Locate the cell with the specified text and output its (X, Y) center coordinate. 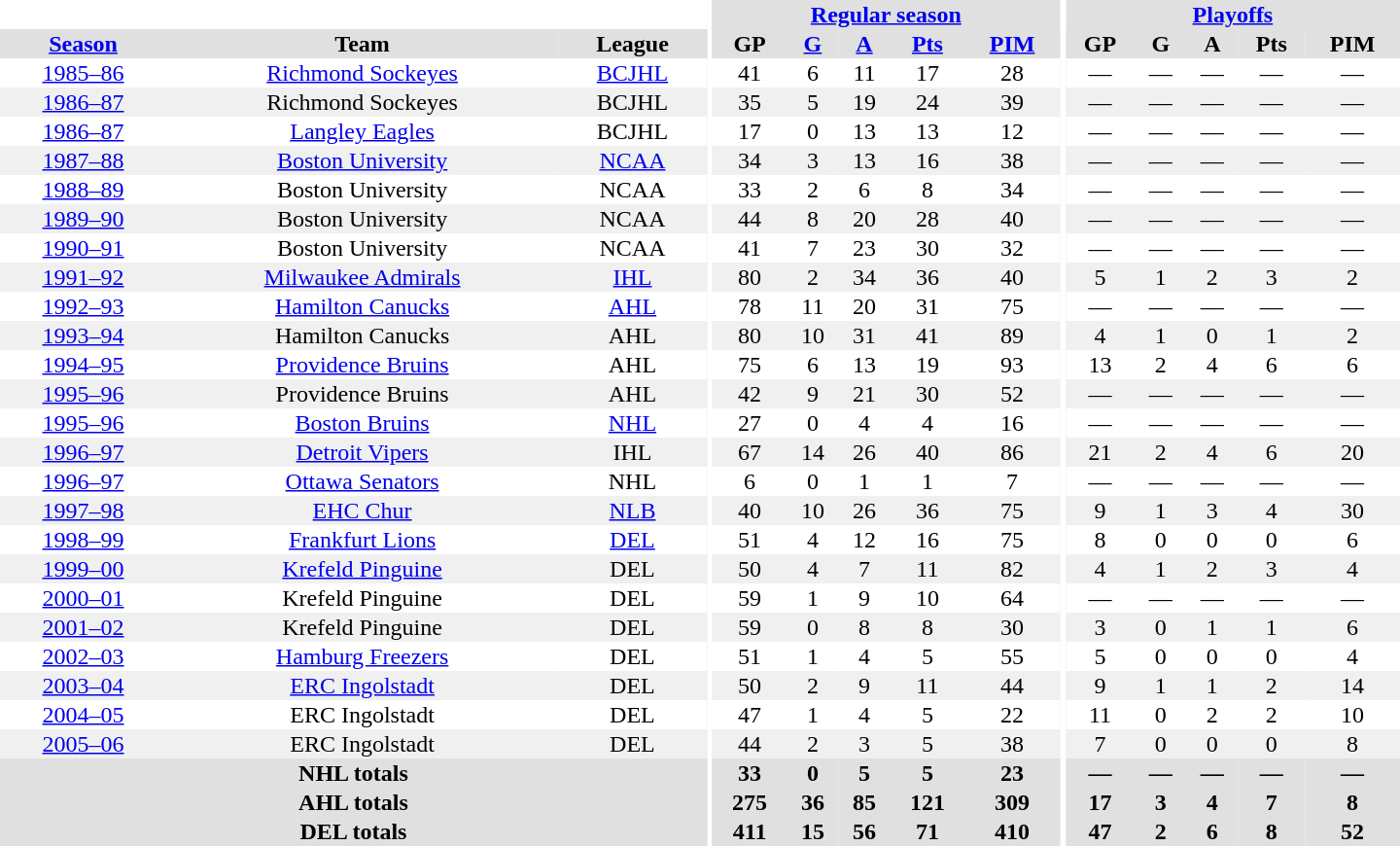
1999–00 (84, 569)
56 (863, 831)
2000–01 (84, 598)
EHC Chur (362, 511)
Season (84, 44)
AHL totals (354, 802)
64 (1012, 598)
411 (751, 831)
2004–05 (84, 715)
15 (813, 831)
1993–94 (84, 335)
Playoffs (1233, 15)
410 (1012, 831)
1990–91 (84, 248)
2005–06 (84, 744)
86 (1012, 452)
Ottawa Senators (362, 481)
1991–92 (84, 277)
League (632, 44)
Milwaukee Admirals (362, 277)
71 (927, 831)
309 (1012, 802)
Hamburg Freezers (362, 656)
2002–03 (84, 656)
1989–90 (84, 219)
1987–88 (84, 160)
275 (751, 802)
1997–98 (84, 511)
1992–93 (84, 306)
55 (1012, 656)
27 (751, 423)
22 (1012, 715)
39 (1012, 102)
35 (751, 102)
82 (1012, 569)
42 (751, 394)
DEL totals (354, 831)
32 (1012, 248)
24 (927, 102)
121 (927, 802)
Team (362, 44)
1985–86 (84, 73)
Boston Bruins (362, 423)
89 (1012, 335)
1994–95 (84, 365)
Detroit Vipers (362, 452)
Frankfurt Lions (362, 540)
1998–99 (84, 540)
67 (751, 452)
Langley Eagles (362, 131)
1988–89 (84, 190)
2003–04 (84, 686)
85 (863, 802)
Regular season (887, 15)
2001–02 (84, 627)
NHL totals (354, 773)
93 (1012, 365)
NLB (632, 511)
78 (751, 306)
